Determine the (X, Y) coordinate at the center of the cell enclosing the given text.  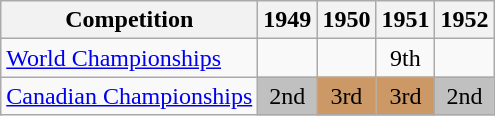
9th (406, 58)
World Championships (130, 58)
1951 (406, 20)
1952 (464, 20)
1950 (346, 20)
1949 (288, 20)
Canadian Championships (130, 96)
Competition (130, 20)
